For the text-containing cell, return its midpoint in (x, y) coordinate format. 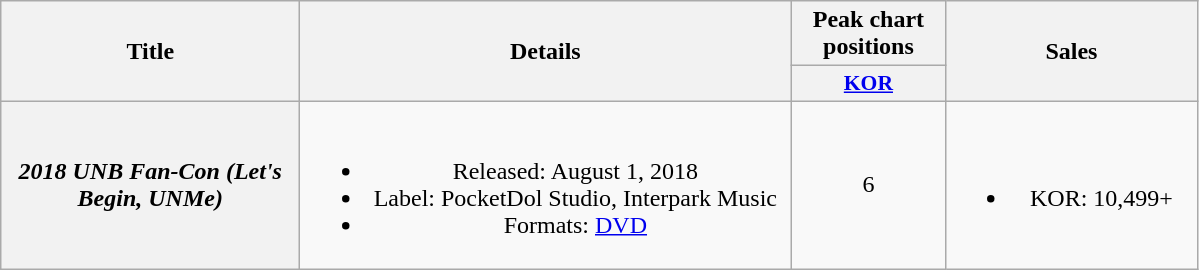
Peak chart positions (868, 34)
2018 UNB Fan-Con (Let's Begin, UNMe) (150, 184)
Title (150, 52)
Details (546, 52)
Released: August 1, 2018Label: PocketDol Studio, Interpark MusicFormats: DVD (546, 184)
KOR: 10,499+ (1072, 184)
6 (868, 184)
Sales (1072, 52)
KOR (868, 84)
